Return the [X, Y] coordinate for the center point of the cell that contains the specified text.  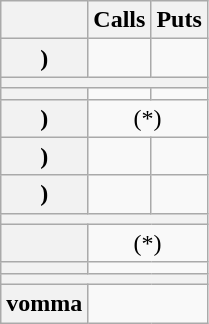
vomma [44, 303]
Puts [179, 20]
Calls [120, 20]
